Identify which cell holds the provided text, then report its [X, Y] central coordinate. 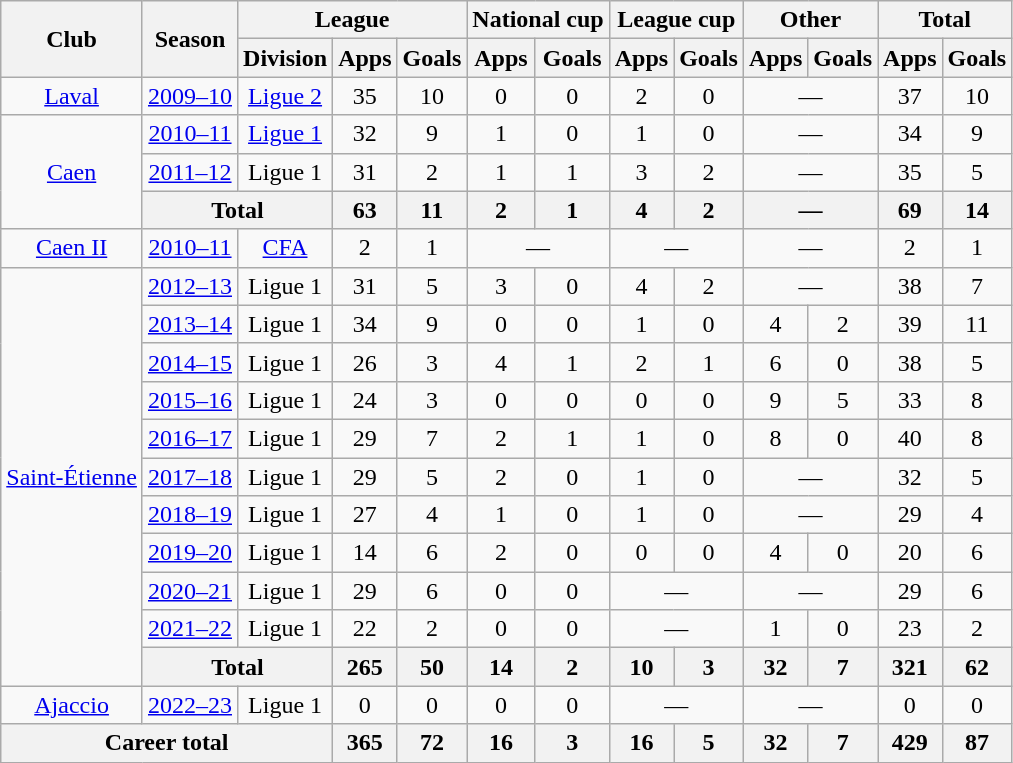
39 [910, 324]
429 [910, 743]
Caen [72, 172]
365 [365, 743]
2011–12 [190, 172]
20 [910, 553]
62 [977, 667]
League [352, 20]
69 [910, 210]
2018–19 [190, 515]
League cup [676, 20]
Caen II [72, 248]
2015–16 [190, 400]
33 [910, 400]
50 [432, 667]
87 [977, 743]
Laval [72, 96]
265 [365, 667]
37 [910, 96]
63 [365, 210]
National cup [538, 20]
23 [910, 629]
Other [810, 20]
CFA [286, 248]
2014–15 [190, 362]
2016–17 [190, 438]
Ajaccio [72, 705]
24 [365, 400]
27 [365, 515]
40 [910, 438]
Ligue 2 [286, 96]
2009–10 [190, 96]
72 [432, 743]
Career total [167, 743]
2021–22 [190, 629]
2022–23 [190, 705]
321 [910, 667]
Club [72, 39]
Season [190, 39]
2019–20 [190, 553]
2017–18 [190, 477]
2012–13 [190, 286]
Division [286, 58]
26 [365, 362]
2013–14 [190, 324]
Saint-Étienne [72, 476]
22 [365, 629]
2020–21 [190, 591]
